Scan for the cell matching the given text and deliver its (x, y) coordinate at center. 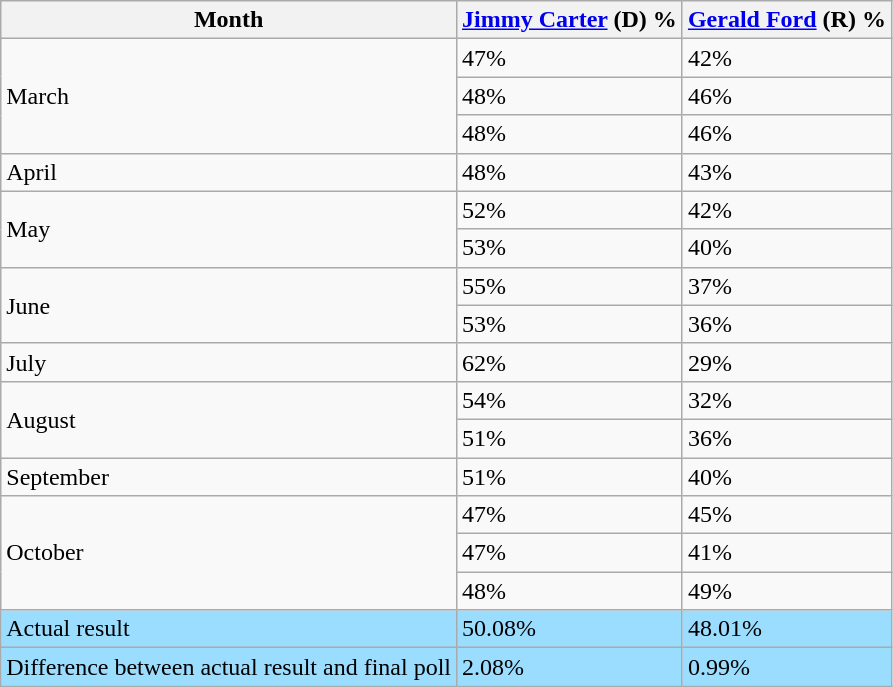
September (229, 477)
August (229, 419)
Gerald Ford (R) % (786, 20)
43% (786, 172)
Jimmy Carter (D) % (570, 20)
0.99% (786, 667)
May (229, 229)
29% (786, 362)
Actual result (229, 629)
49% (786, 591)
62% (570, 362)
October (229, 553)
45% (786, 515)
41% (786, 553)
Difference between actual result and final poll (229, 667)
32% (786, 400)
2.08% (570, 667)
June (229, 305)
March (229, 96)
54% (570, 400)
April (229, 172)
Month (229, 20)
37% (786, 286)
50.08% (570, 629)
55% (570, 286)
July (229, 362)
48.01% (786, 629)
52% (570, 210)
